Find where the given text appears and provide that cell's center as [X, Y] coordinate. 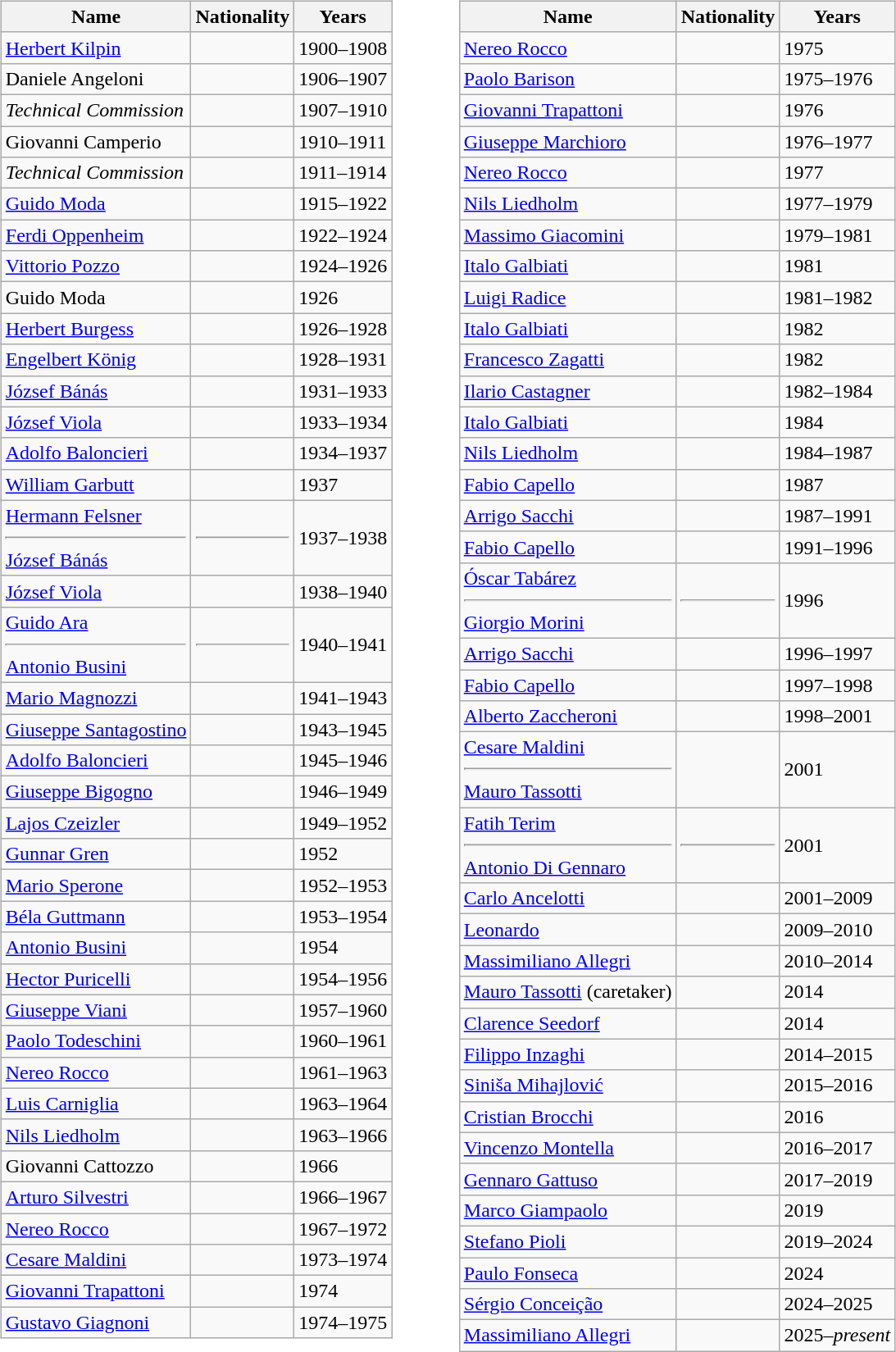
1946–1949 [343, 792]
2014–2015 [838, 1054]
1977 [838, 173]
Cesare MaldiniMauro Tassotti [567, 770]
Daniele Angeloni [96, 79]
Giuseppe Santagostino [96, 729]
1952–1953 [343, 885]
Mauro Tassotti (caretaker) [567, 992]
Massimo Giacomini [567, 235]
1973–1974 [343, 1260]
1937 [343, 485]
1977–1979 [838, 204]
1982–1984 [838, 391]
2009–2010 [838, 930]
Hector Puricelli [96, 979]
Gustavo Giagnoni [96, 1322]
1984–1987 [838, 453]
2001–2009 [838, 899]
Antonio Busini [96, 948]
2016 [838, 1117]
Vittorio Pozzo [96, 266]
Arturo Silvestri [96, 1197]
William Garbutt [96, 485]
Engelbert König [96, 360]
Giuseppe Marchioro [567, 142]
2019 [838, 1210]
Gunnar Gren [96, 854]
Stefano Pioli [567, 1241]
2025–present [838, 1336]
1974–1975 [343, 1322]
Vincenzo Montella [567, 1148]
Guido AraAntonio Busini [96, 644]
1928–1931 [343, 360]
1987–1991 [838, 516]
1943–1945 [343, 729]
1933–1934 [343, 422]
Mario Magnozzi [96, 698]
1906–1907 [343, 79]
1974 [343, 1291]
Alberto Zaccheroni [567, 717]
Paulo Fonseca [567, 1273]
Leonardo [567, 930]
Gennaro Gattuso [567, 1179]
1975 [838, 48]
1975–1976 [838, 79]
Carlo Ancelotti [567, 899]
1954 [343, 948]
1996–1997 [838, 653]
2019–2024 [838, 1241]
1954–1956 [343, 979]
Cesare Maldini [96, 1260]
1979–1981 [838, 235]
1981 [838, 266]
1926 [343, 298]
Béla Guttmann [96, 917]
1996 [838, 600]
1987 [838, 485]
1907–1910 [343, 110]
1926–1928 [343, 329]
1957–1960 [343, 1010]
Filippo Inzaghi [567, 1054]
Paolo Todeschini [96, 1041]
2017–2019 [838, 1179]
Clarence Seedorf [567, 1023]
1960–1961 [343, 1041]
1938–1940 [343, 591]
2024–2025 [838, 1304]
Giovanni Camperio [96, 142]
1967–1972 [343, 1229]
1963–1964 [343, 1104]
József Bánás [96, 391]
1915–1922 [343, 204]
1900–1908 [343, 48]
Mario Sperone [96, 885]
Ilario Castagner [567, 391]
Fatih TerimAntonio Di Gennaro [567, 845]
2015–2016 [838, 1086]
1945–1946 [343, 761]
Giuseppe Viani [96, 1010]
Herbert Burgess [96, 329]
1963–1966 [343, 1135]
1998–2001 [838, 717]
Herbert Kilpin [96, 48]
Giovanni Cattozzo [96, 1166]
1976 [838, 110]
1997–1998 [838, 685]
1966–1967 [343, 1197]
2016–2017 [838, 1148]
1981–1982 [838, 298]
Óscar TabárezGiorgio Morini [567, 600]
Francesco Zagatti [567, 360]
1911–1914 [343, 173]
1949–1952 [343, 823]
1910–1911 [343, 142]
1953–1954 [343, 917]
2024 [838, 1273]
1991–1996 [838, 547]
1931–1933 [343, 391]
1934–1937 [343, 453]
1976–1977 [838, 142]
Lajos Czeizler [96, 823]
Giuseppe Bigogno [96, 792]
Hermann FelsnerJózsef Bánás [96, 538]
1937–1938 [343, 538]
Luis Carniglia [96, 1104]
1940–1941 [343, 644]
Cristian Brocchi [567, 1117]
1924–1926 [343, 266]
Siniša Mihajlović [567, 1086]
1984 [838, 422]
1961–1963 [343, 1072]
1952 [343, 854]
1966 [343, 1166]
Sérgio Conceição [567, 1304]
2010–2014 [838, 961]
Luigi Radice [567, 298]
Marco Giampaolo [567, 1210]
Ferdi Oppenheim [96, 235]
Paolo Barison [567, 79]
1941–1943 [343, 698]
1922–1924 [343, 235]
